Find where the given text appears and provide that cell's center as [X, Y] coordinate. 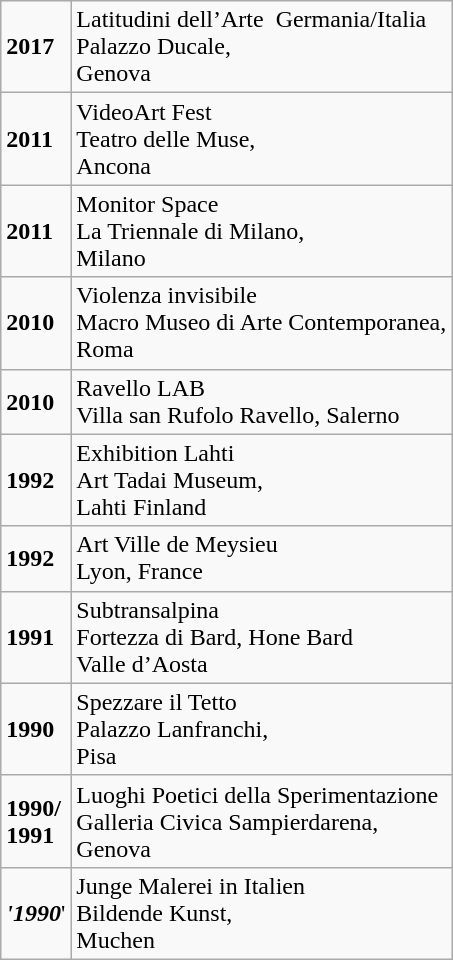
Exhibition LahtiArt Tadai Museum,Lahti Finland [262, 480]
1990 [36, 729]
VideoArt FestTeatro delle Muse,Ancona [262, 139]
'1990' [36, 913]
Art Ville de MeysieuLyon, France [262, 558]
SubtransalpinaFortezza di Bard, Hone BardValle d’Aosta [262, 637]
2017 [36, 47]
Latitudini dell’Arte Germania/ItaliaPalazzo Ducale,Genova [262, 47]
Violenza invisibileMacro Museo di Arte Contemporanea,Roma [262, 323]
Junge Malerei in ItalienBildende Kunst,Muchen [262, 913]
Luoghi Poetici della SperimentazioneGalleria Civica Sampierdarena,Genova [262, 821]
1990/1991 [36, 821]
Monitor SpaceLa Triennale di Milano,Milano [262, 231]
Ravello LABVilla san Rufolo Ravello, Salerno [262, 402]
Spezzare il TettoPalazzo Lanfranchi,Pisa [262, 729]
1991 [36, 637]
